Return the [x, y] coordinate for the center point of the cell that contains the specified text.  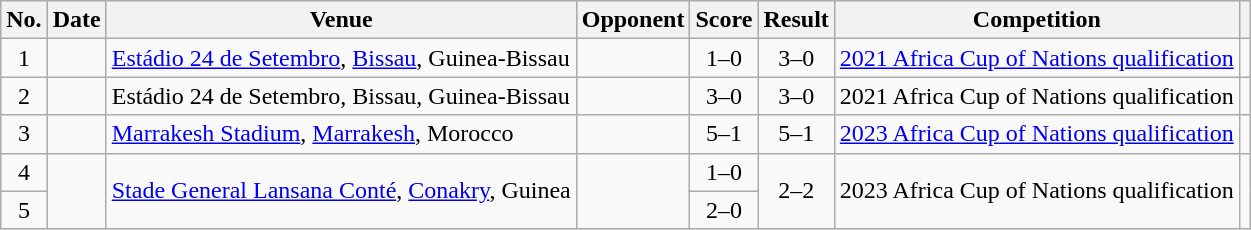
3 [24, 134]
Date [76, 20]
No. [24, 20]
Venue [341, 20]
1 [24, 58]
2–0 [724, 210]
5 [24, 210]
2–2 [796, 191]
Stade General Lansana Conté, Conakry, Guinea [341, 191]
2 [24, 96]
Score [724, 20]
Marrakesh Stadium, Marrakesh, Morocco [341, 134]
Competition [1036, 20]
Result [796, 20]
4 [24, 172]
Opponent [633, 20]
